Pinpoint the cell where the given text exists, returning its [x, y] midpoint coordinate. 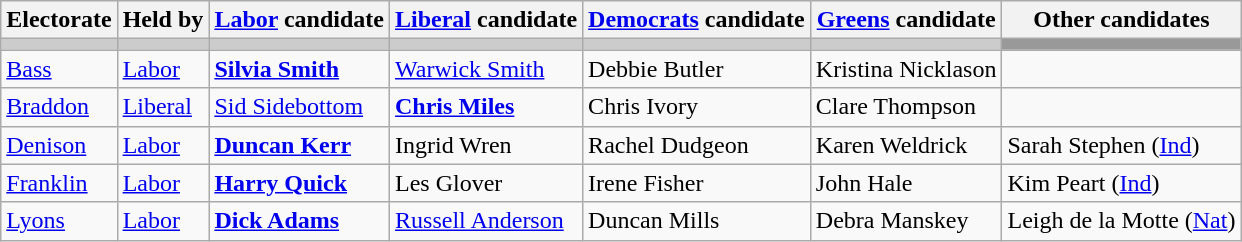
Harry Quick [300, 183]
Bass [59, 69]
Debra Manskey [906, 221]
Les Glover [486, 183]
Rachel Dudgeon [697, 145]
Karen Weldrick [906, 145]
Electorate [59, 20]
Chris Miles [486, 107]
Greens candidate [906, 20]
Duncan Mills [697, 221]
Silvia Smith [300, 69]
Liberal [163, 107]
John Hale [906, 183]
Russell Anderson [486, 221]
Dick Adams [300, 221]
Leigh de la Motte (Nat) [1122, 221]
Liberal candidate [486, 20]
Warwick Smith [486, 69]
Democrats candidate [697, 20]
Held by [163, 20]
Denison [59, 145]
Other candidates [1122, 20]
Debbie Butler [697, 69]
Ingrid Wren [486, 145]
Braddon [59, 107]
Lyons [59, 221]
Sarah Stephen (Ind) [1122, 145]
Clare Thompson [906, 107]
Labor candidate [300, 20]
Kristina Nicklason [906, 69]
Sid Sidebottom [300, 107]
Irene Fisher [697, 183]
Kim Peart (Ind) [1122, 183]
Chris Ivory [697, 107]
Duncan Kerr [300, 145]
Franklin [59, 183]
